From the cell containing the given text, extract its center point as [x, y] coordinate. 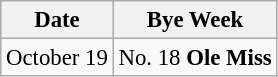
No. 18 Ole Miss [195, 58]
October 19 [57, 58]
Bye Week [195, 20]
Date [57, 20]
